Return the [X, Y] coordinate for the center point of the cell that contains the specified text.  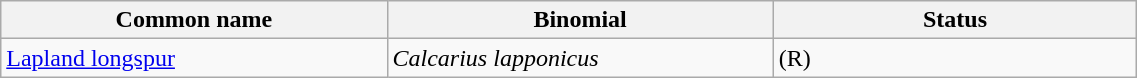
Common name [194, 20]
Calcarius lapponicus [580, 58]
Status [955, 20]
Lapland longspur [194, 58]
Binomial [580, 20]
(R) [955, 58]
